Find where the given text appears and provide that cell's center as (x, y) coordinate. 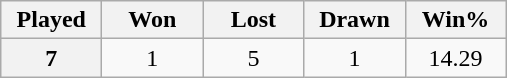
Played (52, 20)
5 (254, 58)
Won (152, 20)
Drawn (354, 20)
14.29 (456, 58)
7 (52, 58)
Win% (456, 20)
Lost (254, 20)
